Return the (X, Y) coordinate for the center point of the cell that contains the specified text.  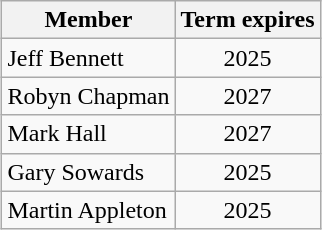
Term expires (248, 20)
Gary Sowards (88, 172)
Martin Appleton (88, 210)
Mark Hall (88, 134)
Robyn Chapman (88, 96)
Member (88, 20)
Jeff Bennett (88, 58)
